From the cell containing the given text, extract its center point as (x, y) coordinate. 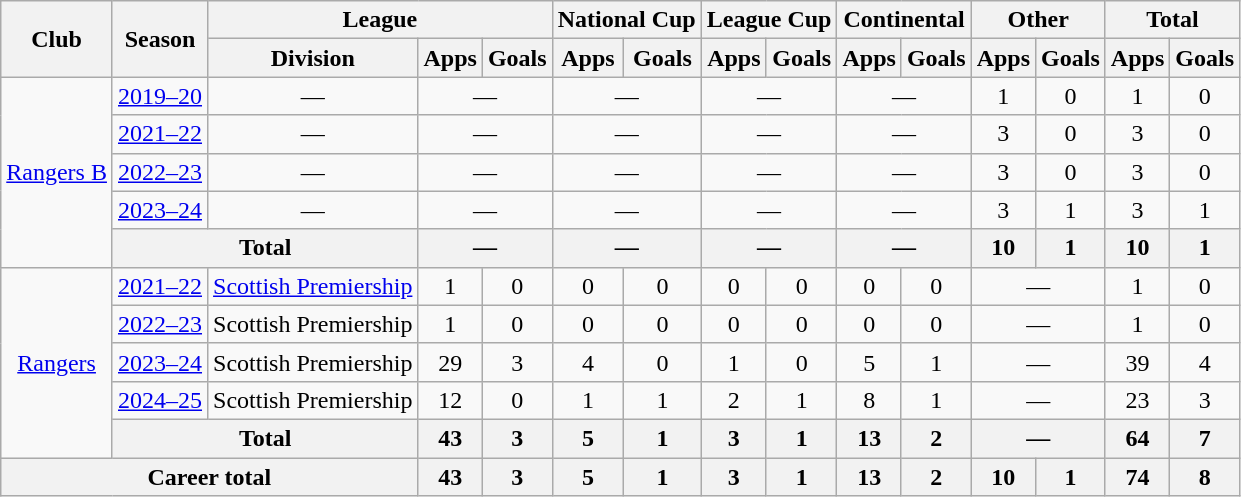
29 (450, 362)
12 (450, 400)
League (380, 20)
League Cup (769, 20)
Continental (904, 20)
39 (1137, 362)
2024–25 (160, 400)
Other (1038, 20)
2019–20 (160, 96)
National Cup (626, 20)
Career total (210, 477)
Division (313, 58)
Club (57, 39)
Rangers B (57, 172)
74 (1137, 477)
Season (160, 39)
64 (1137, 438)
23 (1137, 400)
7 (1205, 438)
Rangers (57, 362)
